Capture the cell that displays the provided text and extract its (x, y) central coordinate. 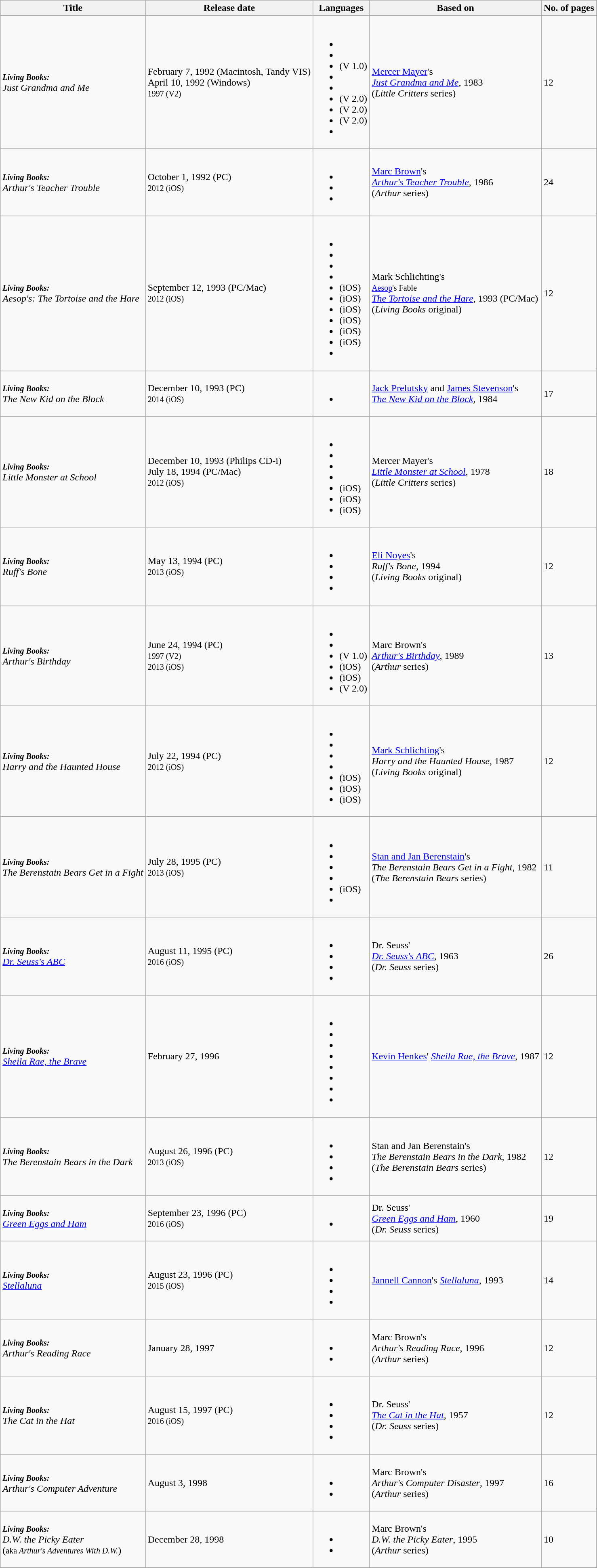
August 11, 1995 (PC) 2016 (iOS) (229, 956)
Dr. Seuss' Dr. Seuss's ABC, 1963 (Dr. Seuss series) (456, 956)
Marc Brown's Arthur's Birthday, 1989 (Arthur series) (456, 656)
10 (569, 1539)
December 28, 1998 (229, 1539)
Marc Brown's Arthur's Computer Disaster, 1997 (Arthur series) (456, 1483)
February 27, 1996 (229, 1056)
Living Books:Arthur's Birthday (73, 656)
14 (569, 1281)
Living Books:Ruff's Bone (73, 566)
Living Books:The Berenstain Bears Get in a Fight (73, 867)
Living Books:Arthur's Teacher Trouble (73, 182)
26 (569, 956)
Release date (229, 8)
19 (569, 1218)
Kevin Henkes' Sheila Rae, the Brave, 1987 (456, 1056)
Living Books:The Cat in the Hat (73, 1415)
13 (569, 656)
Mercer Mayer's Little Monster at School, 1978 (Little Critters series) (456, 472)
October 1, 1992 (PC) 2012 (iOS) (229, 182)
(V 1.0) (V 2.0) (V 2.0) (V 2.0) (341, 82)
Living Books:Little Monster at School (73, 472)
December 10, 1993 (PC) 2014 (iOS) (229, 393)
December 10, 1993 (Philips CD-i)July 18, 1994 (PC/Mac) 2012 (iOS) (229, 472)
May 13, 1994 (PC) 2013 (iOS) (229, 566)
Stan and Jan Berenstain's The Berenstain Bears Get in a Fight, 1982 (The Berenstain Bears series) (456, 867)
July 22, 1994 (PC) 2012 (iOS) (229, 761)
Living Books:Green Eggs and Ham (73, 1218)
24 (569, 182)
August 3, 1998 (229, 1483)
Living Books:The New Kid on the Block (73, 393)
Marc Brown's Arthur's Teacher Trouble, 1986 (Arthur series) (456, 182)
Mercer Mayer's Just Grandma and Me, 1983 (Little Critters series) (456, 82)
Dr. Seuss' The Cat in the Hat, 1957 (Dr. Seuss series) (456, 1415)
Dr. Seuss' Green Eggs and Ham, 1960 (Dr. Seuss series) (456, 1218)
17 (569, 393)
Mark Schlichting'sAesop's FableThe Tortoise and the Hare, 1993 (PC/Mac) (Living Books original) (456, 293)
Jack Prelutsky and James Stevenson's The New Kid on the Block, 1984 (456, 393)
Living Books:Arthur's Computer Adventure (73, 1483)
16 (569, 1483)
Living Books:Sheila Rae, the Brave (73, 1056)
(iOS) (341, 867)
Title (73, 8)
Mark Schlichting's Harry and the Haunted House, 1987 (Living Books original) (456, 761)
(iOS) (iOS) (iOS) (iOS) (iOS) (iOS) (341, 293)
Living Books:Arthur's Reading Race (73, 1348)
(V 1.0) (iOS) (iOS) (V 2.0) (341, 656)
Marc Brown's Arthur's Reading Race, 1996 (Arthur series) (456, 1348)
Living Books:Stellaluna (73, 1281)
January 28, 1997 (229, 1348)
No. of pages (569, 8)
August 23, 1996 (PC) 2015 (iOS) (229, 1281)
Living Books:Dr. Seuss's ABC (73, 956)
July 28, 1995 (PC) 2013 (iOS) (229, 867)
June 24, 1994 (PC)1997 (V2) 2013 (iOS) (229, 656)
September 12, 1993 (PC/Mac) 2012 (iOS) (229, 293)
Stan and Jan Berenstain's The Berenstain Bears in the Dark, 1982 (The Berenstain Bears series) (456, 1157)
February 7, 1992 (Macintosh, Tandy VIS) April 10, 1992 (Windows)1997 (V2) (229, 82)
Marc Brown's D.W. the Picky Eater, 1995 (Arthur series) (456, 1539)
18 (569, 472)
Living Books:The Berenstain Bears in the Dark (73, 1157)
Living Books:Harry and the Haunted House (73, 761)
August 15, 1997 (PC) 2016 (iOS) (229, 1415)
Jannell Cannon's Stellaluna, 1993 (456, 1281)
Languages (341, 8)
Based on (456, 8)
Eli Noyes's Ruff's Bone, 1994 (Living Books original) (456, 566)
11 (569, 867)
Living Books:D.W. the Picky Eater(aka Arthur's Adventures With D.W.) (73, 1539)
September 23, 1996 (PC) 2016 (iOS) (229, 1218)
Living Books:Just Grandma and Me (73, 82)
Living Books:Aesop's: The Tortoise and the Hare (73, 293)
August 26, 1996 (PC) 2013 (iOS) (229, 1157)
